Return the [x, y] coordinate for the center point of the cell that contains the specified text.  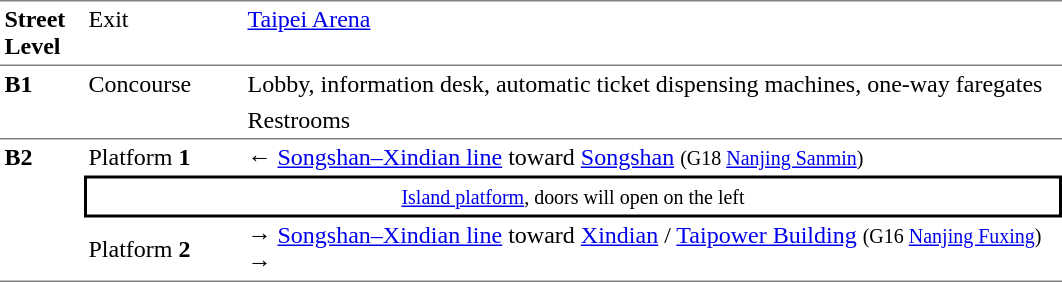
Taipei Arena [652, 33]
→ Songshan–Xindian line toward Xindian / Taipower Building (G16 Nanjing Fuxing) → [652, 250]
Platform 1 [164, 158]
Street Level [42, 33]
Concourse [164, 103]
Exit [164, 33]
Island platform, doors will open on the left [573, 197]
B1 [42, 103]
Restrooms [652, 121]
B2 [42, 211]
Lobby, information desk, automatic ticket dispensing machines, one-way faregates [652, 84]
← Songshan–Xindian line toward Songshan (G18 Nanjing Sanmin) [652, 158]
Platform 2 [164, 250]
